Pinpoint the cell where the given text exists, returning its [x, y] midpoint coordinate. 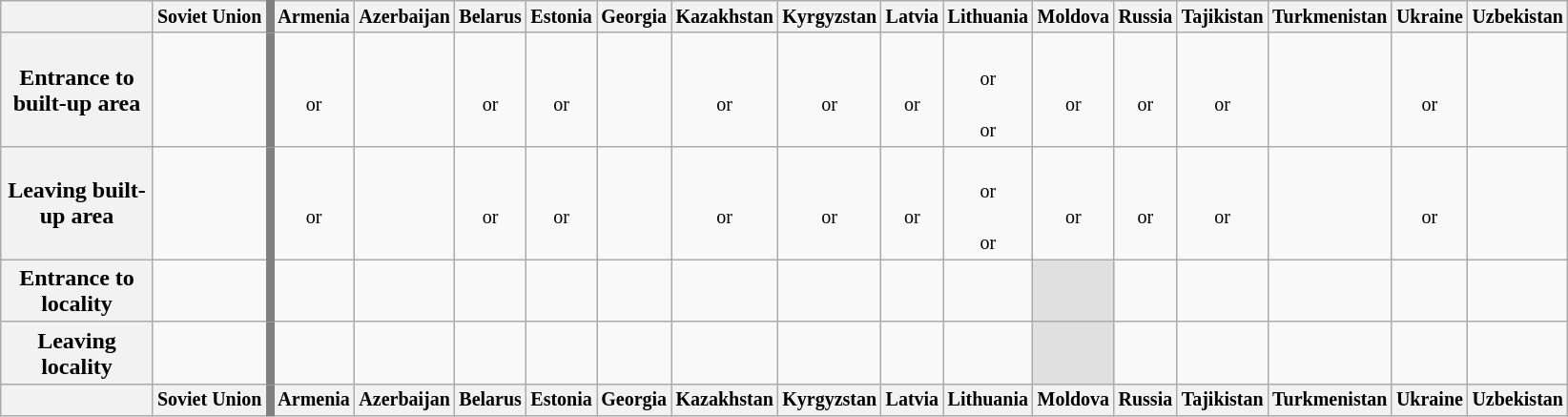
Entrance to built-up area [76, 90]
Leaving locality [76, 353]
Entrance to locality [76, 290]
Leaving built-up area [76, 202]
